Return [X, Y] of the center of cell containing provided text 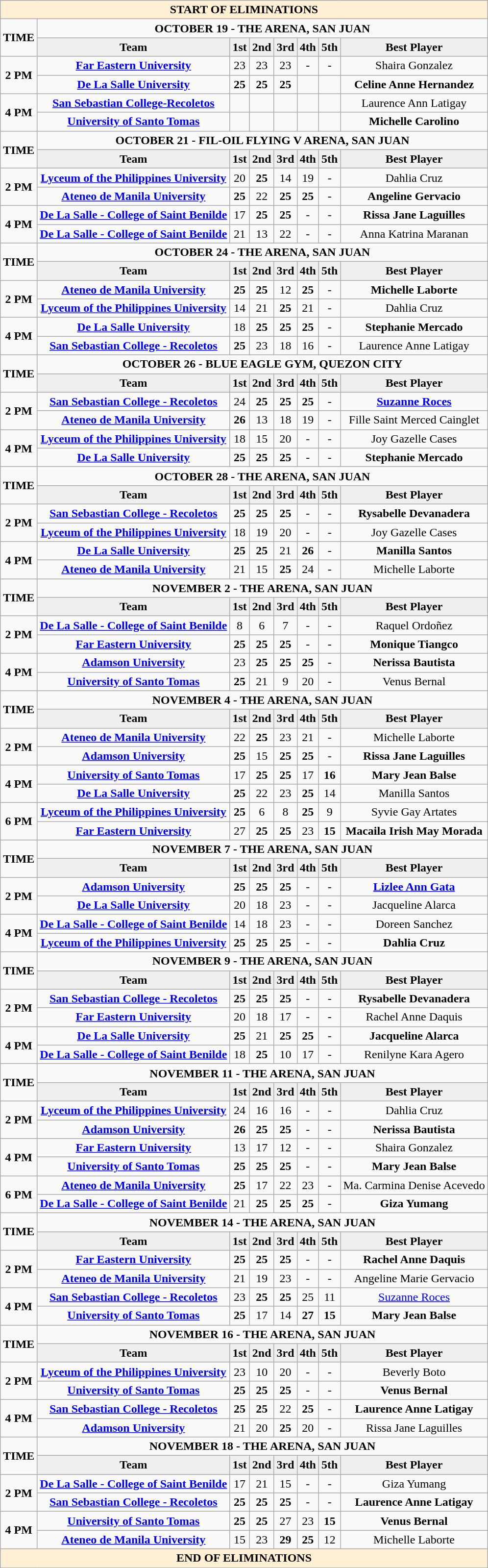
OCTOBER 24 - THE ARENA, SAN JUAN [263, 252]
NOVEMBER 7 - THE ARENA, SAN JUAN [263, 849]
Raquel Ordoñez [414, 625]
San Sebastian College-Recoletos [133, 103]
Renilyne Kara Agero [414, 1054]
START OF ELIMINATIONS [244, 10]
Celine Anne Hernandez [414, 84]
Angeline Gervacio [414, 196]
11 [330, 1297]
Angeline Marie Gervacio [414, 1278]
29 [285, 1540]
Macaila Irish May Morada [414, 831]
Anna Katrina Maranan [414, 234]
Fille Saint Merced Cainglet [414, 420]
OCTOBER 26 - BLUE EAGLE GYM, QUEZON CITY [263, 364]
NOVEMBER 11 - THE ARENA, SAN JUAN [263, 1073]
Monique Tiangco [414, 644]
NOVEMBER 9 - THE ARENA, SAN JUAN [263, 961]
Ma. Carmina Denise Acevedo [414, 1185]
OCTOBER 19 - THE ARENA, SAN JUAN [263, 28]
OCTOBER 28 - THE ARENA, SAN JUAN [263, 476]
Laurence Ann Latigay [414, 103]
Beverly Boto [414, 1371]
NOVEMBER 18 - THE ARENA, SAN JUAN [263, 1446]
7 [285, 625]
NOVEMBER 16 - THE ARENA, SAN JUAN [263, 1334]
NOVEMBER 4 - THE ARENA, SAN JUAN [263, 700]
Doreen Sanchez [414, 924]
NOVEMBER 2 - THE ARENA, SAN JUAN [263, 588]
END OF ELIMINATIONS [244, 1558]
Lizlee Ann Gata [414, 887]
OCTOBER 21 - FIL-OIL FLYING V ARENA, SAN JUAN [263, 140]
NOVEMBER 14 - THE ARENA, SAN JUAN [263, 1222]
Syvie Gay Artates [414, 812]
Michelle Carolino [414, 122]
